For the text-containing cell, return its midpoint in [X, Y] coordinate format. 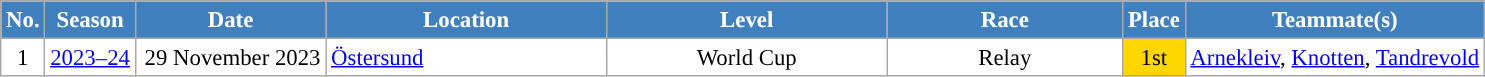
Teammate(s) [1334, 20]
Östersund [466, 58]
2023–24 [90, 58]
World Cup [746, 58]
Place [1154, 20]
Level [746, 20]
1 [23, 58]
1st [1154, 58]
Season [90, 20]
Race [1005, 20]
Relay [1005, 58]
29 November 2023 [230, 58]
Arnekleiv, Knotten, Tandrevold [1334, 58]
No. [23, 20]
Location [466, 20]
Date [230, 20]
